From the cell containing the given text, extract its center point as [x, y] coordinate. 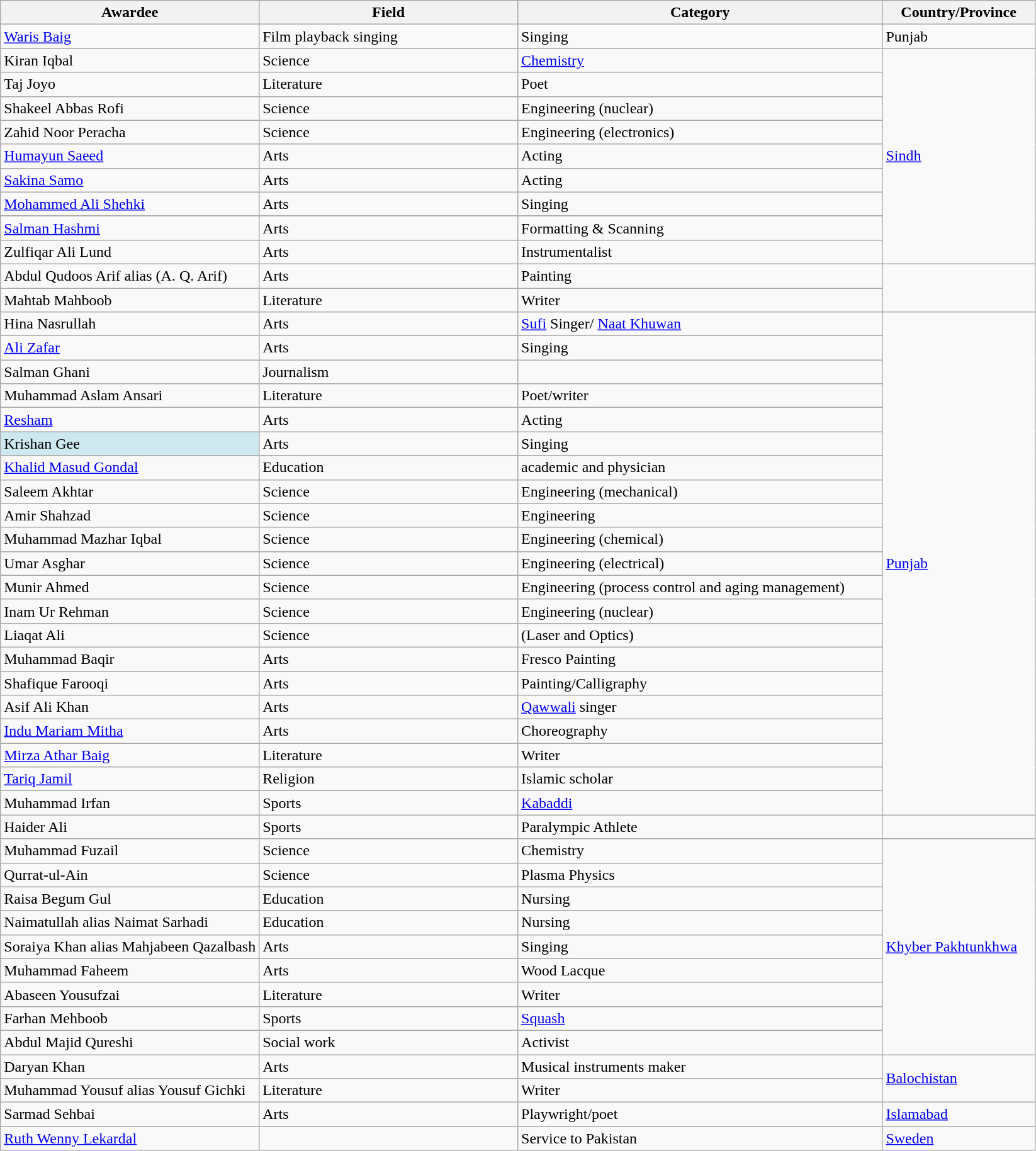
Service to Pakistan [700, 1138]
Muhammad Irfan [130, 803]
Ali Zafar [130, 348]
Engineering (electrical) [700, 563]
Waris Baig [130, 36]
Islamabad [959, 1115]
Mahtab Mahboob [130, 300]
Saleem Akhtar [130, 491]
Playwright/poet [700, 1115]
Field [389, 13]
Mirza Athar Baig [130, 755]
Sindh [959, 156]
Choreography [700, 731]
Tariq Jamil [130, 779]
Fresco Painting [700, 659]
Kabaddi [700, 803]
Khyber Pakhtunkhwa [959, 946]
Qurrat-ul-Ain [130, 875]
Wood Lacque [700, 970]
Abdul Majid Qureshi [130, 1042]
Qawwali singer [700, 707]
Musical instruments maker [700, 1067]
Squash [700, 1018]
Sufi Singer/ Naat Khuwan [700, 324]
Poet [700, 84]
Shakeel Abbas Rofi [130, 108]
Instrumentalist [700, 252]
Umar Asghar [130, 563]
Social work [389, 1042]
Shafique Farooqi [130, 683]
academic and physician [700, 468]
Paralympic Athlete [700, 827]
Muhammad Aslam Ansari [130, 396]
Zahid Noor Peracha [130, 132]
Ruth Wenny Lekardal [130, 1138]
Muhammad Fuzail [130, 851]
Activist [700, 1042]
Resham [130, 420]
Inam Ur Rehman [130, 611]
Balochistan [959, 1079]
Mohammed Ali Shehki [130, 204]
Hina Nasrullah [130, 324]
Khalid Masud Gondal [130, 468]
Krishan Gee [130, 444]
Daryan Khan [130, 1067]
Abdul Qudoos Arif alias (A. Q. Arif) [130, 276]
Awardee [130, 13]
Religion [389, 779]
Haider Ali [130, 827]
Engineering (process control and aging management) [700, 587]
Journalism [389, 372]
Category [700, 13]
Indu Mariam Mitha [130, 731]
Film playback singing [389, 36]
Engineering (mechanical) [700, 491]
(Laser and Optics) [700, 635]
Formatting & Scanning [700, 228]
Taj Joyo [130, 84]
Engineering (electronics) [700, 132]
Painting/Calligraphy [700, 683]
Asif Ali Khan [130, 707]
Sarmad Sehbai [130, 1115]
Plasma Physics [700, 875]
Abaseen Yousufzai [130, 994]
Salman Hashmi [130, 228]
Muhammad Faheem [130, 970]
Engineering [700, 515]
Sakina Samo [130, 180]
Painting [700, 276]
Engineering (chemical) [700, 539]
Kiran Iqbal [130, 60]
Salman Ghani [130, 372]
Islamic scholar [700, 779]
Poet/writer [700, 396]
Muhammad Mazhar Iqbal [130, 539]
Amir Shahzad [130, 515]
Soraiya Khan alias Mahjabeen Qazalbash [130, 946]
Raisa Begum Gul [130, 899]
Munir Ahmed [130, 587]
Naimatullah alias Naimat Sarhadi [130, 923]
Farhan Mehboob [130, 1018]
Sweden [959, 1138]
Country/Province [959, 13]
Liaqat Ali [130, 635]
Muhammad Baqir [130, 659]
Humayun Saeed [130, 156]
Muhammad Yousuf alias Yousuf Gichki [130, 1091]
Zulfiqar Ali Lund [130, 252]
